From the cell containing the given text, extract its center point as (x, y) coordinate. 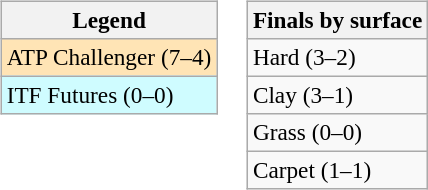
Legend (108, 20)
ATP Challenger (7–4) (108, 57)
Grass (0–0) (337, 133)
Clay (3–1) (337, 95)
Hard (3–2) (337, 57)
ITF Futures (0–0) (108, 95)
Finals by surface (337, 20)
Carpet (1–1) (337, 171)
